Identify which cell holds the provided text, then report its (x, y) central coordinate. 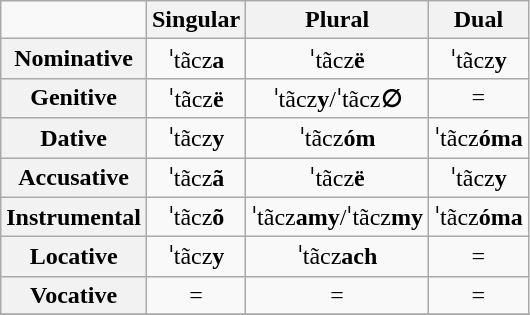
ˈtãczach (338, 257)
ˈtãczamy/ˈtãczmy (338, 217)
Instrumental (74, 217)
Plural (338, 20)
ˈtãczã (196, 178)
Dative (74, 138)
ˈtãczóm (338, 138)
Singular (196, 20)
Locative (74, 257)
ˈtãczy/ˈtãcz∅ (338, 98)
Dual (479, 20)
Vocative (74, 295)
Accusative (74, 178)
Genitive (74, 98)
ˈtãczõ (196, 217)
Nominative (74, 59)
ˈtãcza (196, 59)
